Determine the (x, y) coordinate at the center of the cell enclosing the given text.  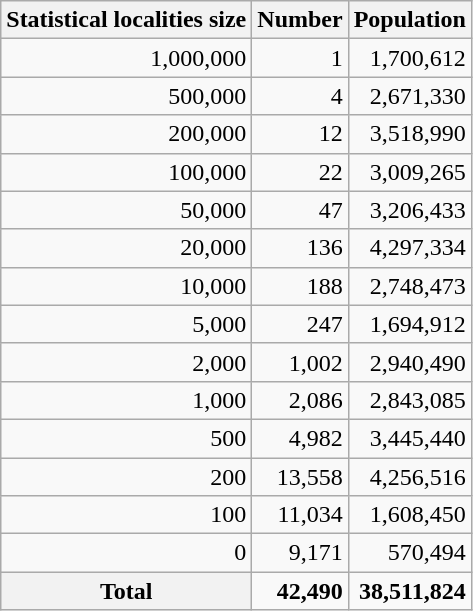
247 (300, 324)
1,002 (300, 362)
188 (300, 286)
2,000 (126, 362)
1,700,612 (410, 58)
1,608,450 (410, 515)
100,000 (126, 172)
4,256,516 (410, 477)
13,558 (300, 477)
Population (410, 20)
11,034 (300, 515)
38,511,824 (410, 591)
47 (300, 210)
22 (300, 172)
4,982 (300, 438)
100 (126, 515)
Total (126, 591)
200,000 (126, 134)
42,490 (300, 591)
500,000 (126, 96)
2,940,490 (410, 362)
500 (126, 438)
Number (300, 20)
10,000 (126, 286)
2,671,330 (410, 96)
3,009,265 (410, 172)
1,000 (126, 400)
2,086 (300, 400)
3,445,440 (410, 438)
570,494 (410, 553)
136 (300, 248)
9,171 (300, 553)
200 (126, 477)
4,297,334 (410, 248)
2,843,085 (410, 400)
1,000,000 (126, 58)
2,748,473 (410, 286)
4 (300, 96)
0 (126, 553)
5,000 (126, 324)
1,694,912 (410, 324)
50,000 (126, 210)
Statistical localities size (126, 20)
3,206,433 (410, 210)
1 (300, 58)
12 (300, 134)
20,000 (126, 248)
3,518,990 (410, 134)
